Provide the (X, Y) coordinate of the cell's center where the given text is located.  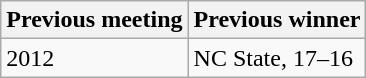
Previous winner (277, 20)
Previous meeting (94, 20)
2012 (94, 58)
NC State, 17–16 (277, 58)
